Determine the [x, y] coordinate at the center of the cell enclosing the given text.  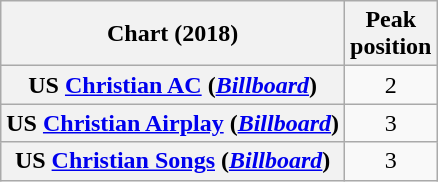
US Christian Songs (Billboard) [173, 161]
US Christian AC (Billboard) [173, 85]
2 [391, 85]
US Christian Airplay (Billboard) [173, 123]
Peakposition [391, 34]
Chart (2018) [173, 34]
